For the text-containing cell, return its midpoint in (x, y) coordinate format. 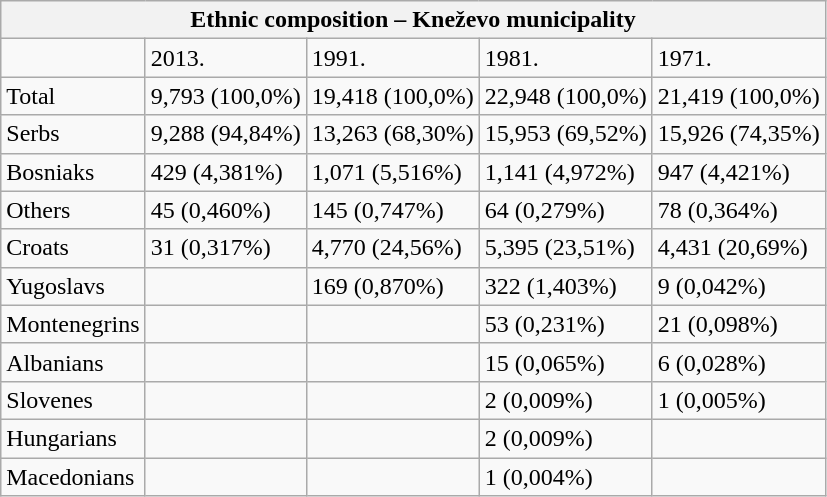
6 (0,028%) (738, 362)
2013. (226, 58)
22,948 (100,0%) (566, 96)
15,926 (74,35%) (738, 134)
19,418 (100,0%) (392, 96)
5,395 (23,51%) (566, 248)
429 (4,381%) (226, 172)
78 (0,364%) (738, 210)
322 (1,403%) (566, 286)
1,071 (5,516%) (392, 172)
Total (73, 96)
Slovenes (73, 400)
Macedonians (73, 477)
1 (0,004%) (566, 477)
64 (0,279%) (566, 210)
145 (0,747%) (392, 210)
13,263 (68,30%) (392, 134)
15 (0,065%) (566, 362)
1971. (738, 58)
53 (0,231%) (566, 324)
Croats (73, 248)
1981. (566, 58)
9,793 (100,0%) (226, 96)
1,141 (4,972%) (566, 172)
Ethnic composition – Kneževo municipality (414, 20)
15,953 (69,52%) (566, 134)
Others (73, 210)
1991. (392, 58)
21 (0,098%) (738, 324)
45 (0,460%) (226, 210)
21,419 (100,0%) (738, 96)
Montenegrins (73, 324)
Bosniaks (73, 172)
Serbs (73, 134)
9,288 (94,84%) (226, 134)
9 (0,042%) (738, 286)
Yugoslavs (73, 286)
4,431 (20,69%) (738, 248)
Hungarians (73, 438)
169 (0,870%) (392, 286)
1 (0,005%) (738, 400)
31 (0,317%) (226, 248)
4,770 (24,56%) (392, 248)
947 (4,421%) (738, 172)
Albanians (73, 362)
